Identify which cell holds the provided text, then report its (x, y) central coordinate. 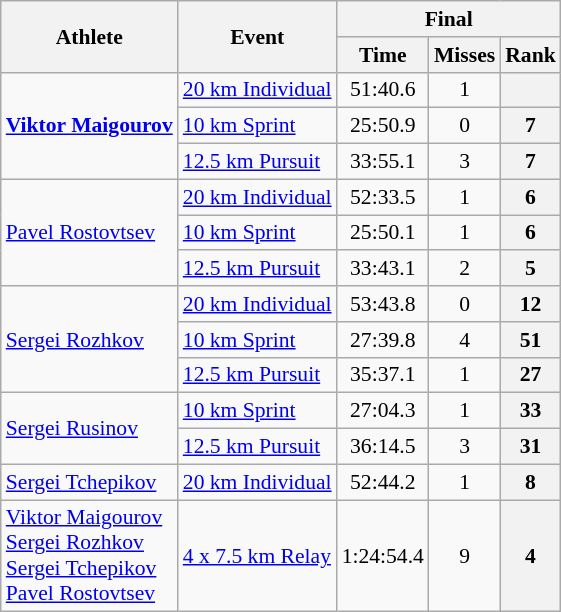
8 (530, 482)
Sergei Tchepikov (90, 482)
25:50.1 (383, 233)
Sergei Rozhkov (90, 340)
12 (530, 304)
5 (530, 269)
Pavel Rostovtsev (90, 232)
51 (530, 340)
Time (383, 55)
2 (464, 269)
27:04.3 (383, 411)
Viktor MaigourovSergei RozhkovSergei TchepikovPavel Rostovtsev (90, 556)
36:14.5 (383, 447)
31 (530, 447)
35:37.1 (383, 375)
Final (449, 19)
4 x 7.5 km Relay (258, 556)
Athlete (90, 36)
52:33.5 (383, 197)
Rank (530, 55)
Event (258, 36)
27:39.8 (383, 340)
9 (464, 556)
33:55.1 (383, 162)
52:44.2 (383, 482)
53:43.8 (383, 304)
51:40.6 (383, 90)
Viktor Maigourov (90, 126)
33 (530, 411)
Misses (464, 55)
27 (530, 375)
1:24:54.4 (383, 556)
25:50.9 (383, 126)
Sergei Rusinov (90, 428)
33:43.1 (383, 269)
